Locate the cell with the specified text and output its [X, Y] center coordinate. 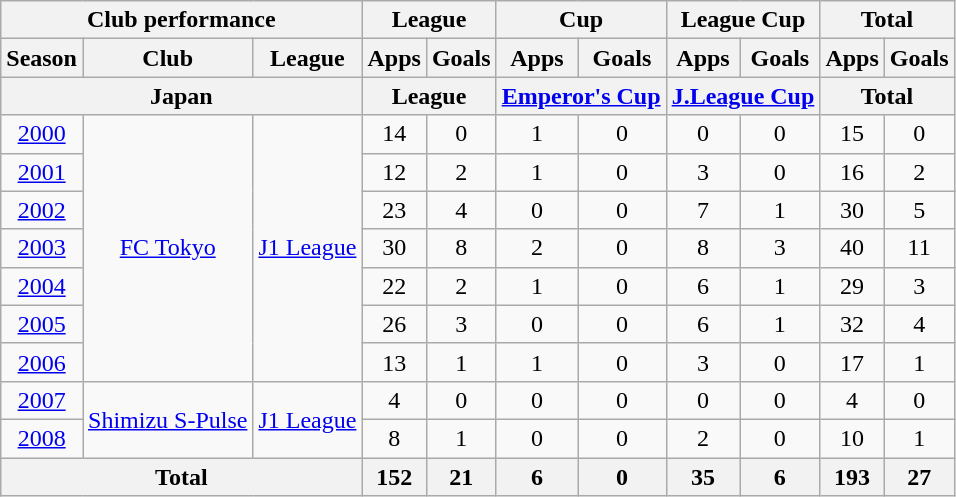
23 [394, 210]
13 [394, 362]
2001 [42, 172]
2008 [42, 438]
Season [42, 58]
152 [394, 477]
40 [852, 248]
Emperor's Cup [581, 96]
2006 [42, 362]
Japan [182, 96]
2002 [42, 210]
17 [852, 362]
FC Tokyo [167, 248]
21 [461, 477]
2007 [42, 400]
16 [852, 172]
2000 [42, 134]
League Cup [743, 20]
2003 [42, 248]
35 [703, 477]
2004 [42, 286]
Cup [581, 20]
5 [919, 210]
7 [703, 210]
12 [394, 172]
26 [394, 324]
14 [394, 134]
J.League Cup [743, 96]
32 [852, 324]
22 [394, 286]
Shimizu S-Pulse [167, 419]
10 [852, 438]
15 [852, 134]
11 [919, 248]
27 [919, 477]
Club performance [182, 20]
2005 [42, 324]
Club [167, 58]
29 [852, 286]
193 [852, 477]
